Extract the [X, Y] coordinate from the center of the cell holding the provided text.  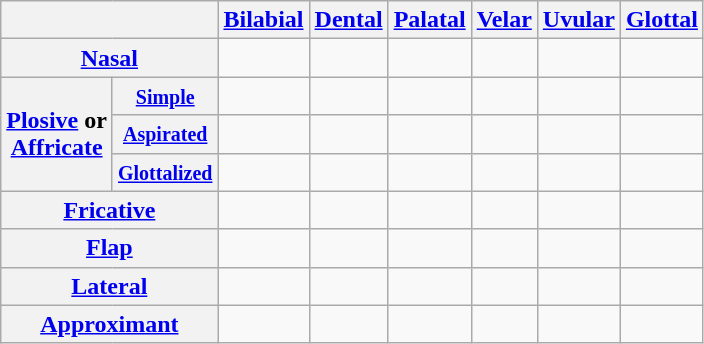
Aspirated [164, 134]
Nasal [110, 58]
Lateral [110, 286]
Dental [348, 20]
Glottal [662, 20]
Glottalized [164, 172]
Bilabial [264, 20]
Approximant [110, 324]
Flap [110, 248]
Palatal [430, 20]
Simple [164, 96]
Velar [504, 20]
Plosive orAffricate [57, 134]
Fricative [110, 210]
Uvular [578, 20]
